Search for the cell housing the specified text and yield its (x, y) center coordinate. 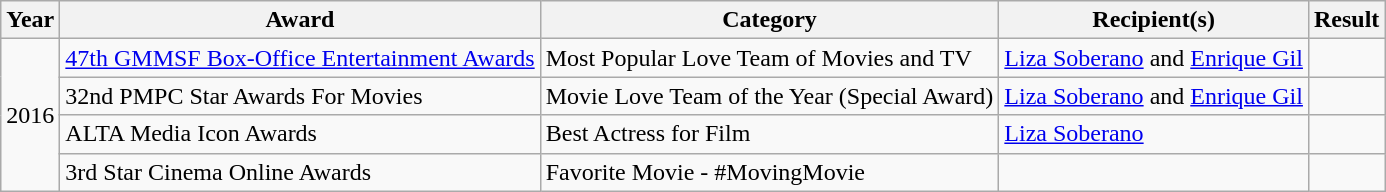
47th GMMSF Box-Office Entertainment Awards (300, 58)
Liza Soberano (1154, 134)
ALTA Media Icon Awards (300, 134)
3rd Star Cinema Online Awards (300, 172)
Movie Love Team of the Year (Special Award) (770, 96)
2016 (30, 115)
Most Popular Love Team of Movies and TV (770, 58)
Category (770, 20)
Favorite Movie - #MovingMovie (770, 172)
Year (30, 20)
Result (1346, 20)
32nd PMPC Star Awards For Movies (300, 96)
Best Actress for Film (770, 134)
Award (300, 20)
Recipient(s) (1154, 20)
